For the text-containing cell, return its midpoint in [X, Y] coordinate format. 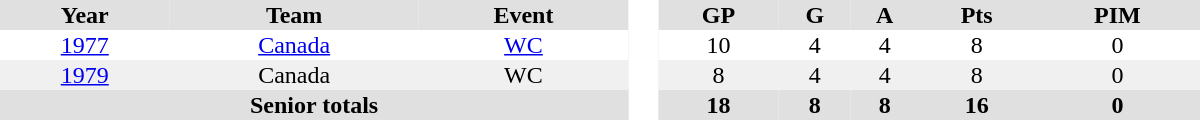
1979 [85, 75]
A [885, 15]
1977 [85, 45]
16 [976, 105]
G [815, 15]
GP [718, 15]
Senior totals [314, 105]
Year [85, 15]
Team [294, 15]
Pts [976, 15]
Event [524, 15]
18 [718, 105]
PIM [1118, 15]
10 [718, 45]
